Return the (x, y) coordinate for the center point of the cell that contains the specified text.  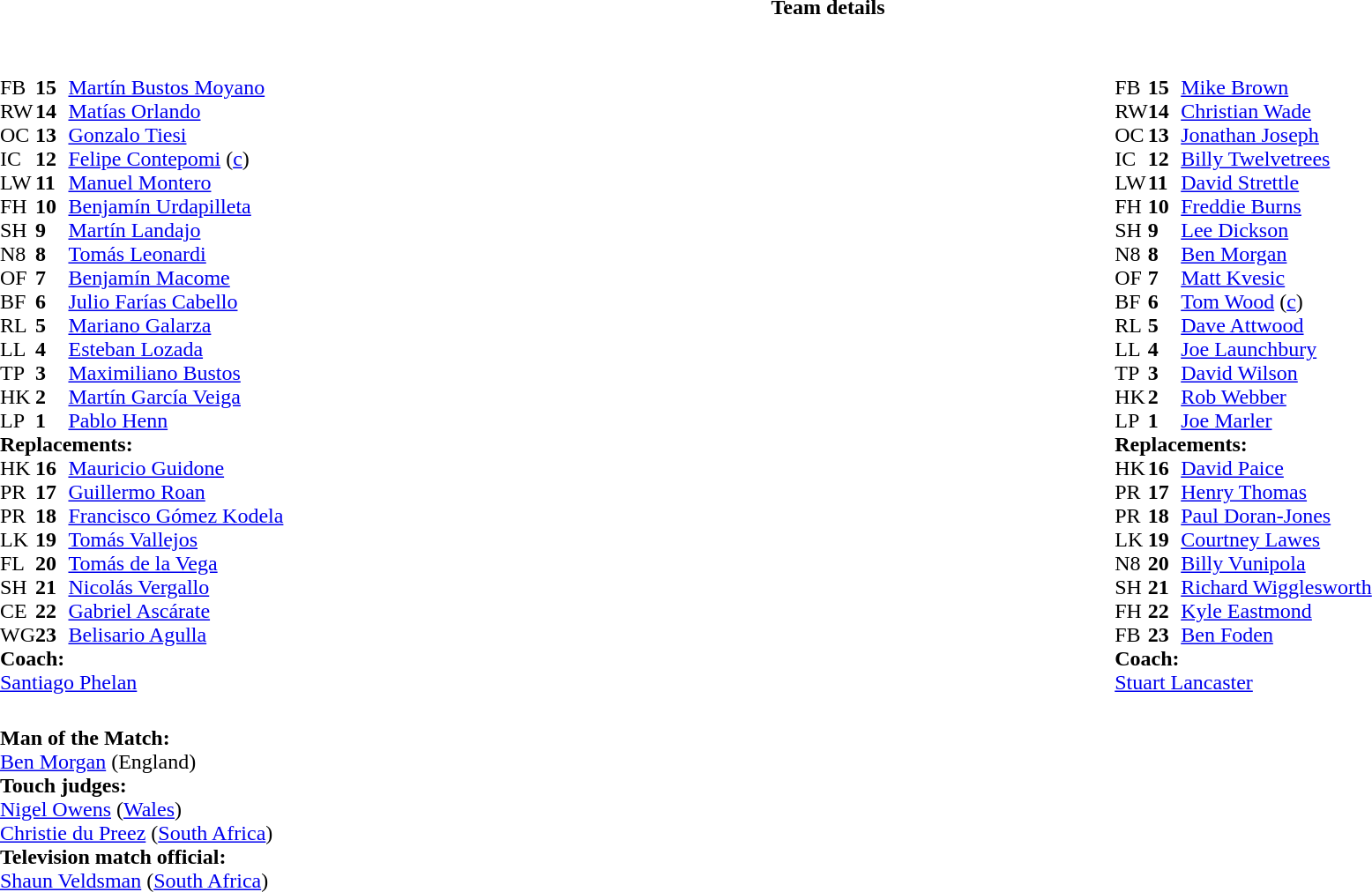
Benjamín Macome (175, 279)
Esteban Lozada (175, 349)
David Paice (1277, 469)
Pablo Henn (175, 421)
Courtney Lawes (1277, 539)
Rob Webber (1277, 397)
Henry Thomas (1277, 492)
Joe Marler (1277, 421)
Belisario Agulla (175, 635)
Lee Dickson (1277, 231)
Christian Wade (1277, 111)
Billy Twelvetrees (1277, 159)
Santiago Phelan (141, 682)
Tomás Leonardi (175, 254)
Manuel Montero (175, 183)
Francisco Gómez Kodela (175, 517)
Guillermo Roan (175, 492)
Richard Wigglesworth (1277, 587)
Kyle Eastmond (1277, 612)
Mariano Galarza (175, 326)
Martín García Veiga (175, 397)
Maximiliano Bustos (175, 374)
FL (18, 564)
Ben Morgan (1277, 254)
Stuart Lancaster (1243, 682)
Mauricio Guidone (175, 469)
Benjamín Urdapilleta (175, 206)
Tomás de la Vega (175, 564)
Martín Bustos Moyano (175, 88)
Dave Attwood (1277, 326)
Gabriel Ascárate (175, 612)
Jonathan Joseph (1277, 136)
Tomás Vallejos (175, 539)
Tom Wood (c) (1277, 301)
Matías Orlando (175, 111)
Paul Doran-Jones (1277, 517)
CE (18, 612)
Nicolás Vergallo (175, 587)
David Strettle (1277, 183)
Ben Foden (1277, 635)
Felipe Contepomi (c) (175, 159)
Billy Vunipola (1277, 564)
Martín Landajo (175, 231)
Gonzalo Tiesi (175, 136)
Mike Brown (1277, 88)
David Wilson (1277, 374)
WG (18, 635)
Matt Kvesic (1277, 279)
Julio Farías Cabello (175, 301)
Joe Launchbury (1277, 349)
Freddie Burns (1277, 206)
